Locate the cell with the specified text and output its (X, Y) center coordinate. 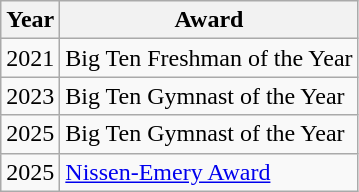
Nissen-Emery Award (209, 172)
2021 (30, 58)
Big Ten Freshman of the Year (209, 58)
2023 (30, 96)
Award (209, 20)
Year (30, 20)
